Return the (X, Y) coordinate for the center point of the cell that contains the specified text.  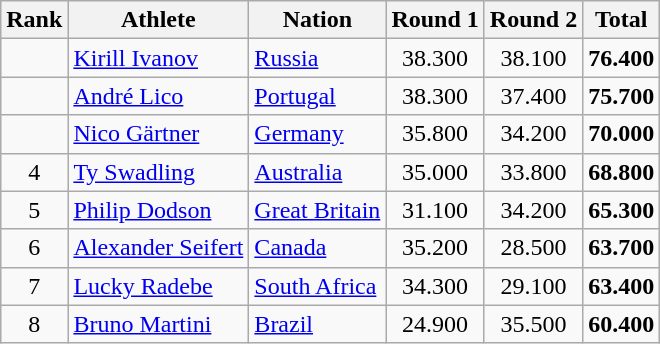
28.500 (533, 248)
Total (622, 20)
André Lico (158, 96)
75.700 (622, 96)
70.000 (622, 134)
Russia (318, 58)
South Africa (318, 286)
Round 2 (533, 20)
Lucky Radebe (158, 286)
6 (34, 248)
Australia (318, 172)
37.400 (533, 96)
Great Britain (318, 210)
35.000 (435, 172)
Alexander Seifert (158, 248)
60.400 (622, 324)
34.300 (435, 286)
Nation (318, 20)
35.800 (435, 134)
Philip Dodson (158, 210)
Round 1 (435, 20)
68.800 (622, 172)
Brazil (318, 324)
24.900 (435, 324)
29.100 (533, 286)
38.100 (533, 58)
Nico Gärtner (158, 134)
Bruno Martini (158, 324)
Rank (34, 20)
35.200 (435, 248)
4 (34, 172)
Ty Swadling (158, 172)
7 (34, 286)
76.400 (622, 58)
Portugal (318, 96)
8 (34, 324)
5 (34, 210)
Kirill Ivanov (158, 58)
Germany (318, 134)
Canada (318, 248)
33.800 (533, 172)
63.700 (622, 248)
31.100 (435, 210)
35.500 (533, 324)
63.400 (622, 286)
65.300 (622, 210)
Athlete (158, 20)
